Extract the (X, Y) coordinate from the center of the cell holding the provided text.  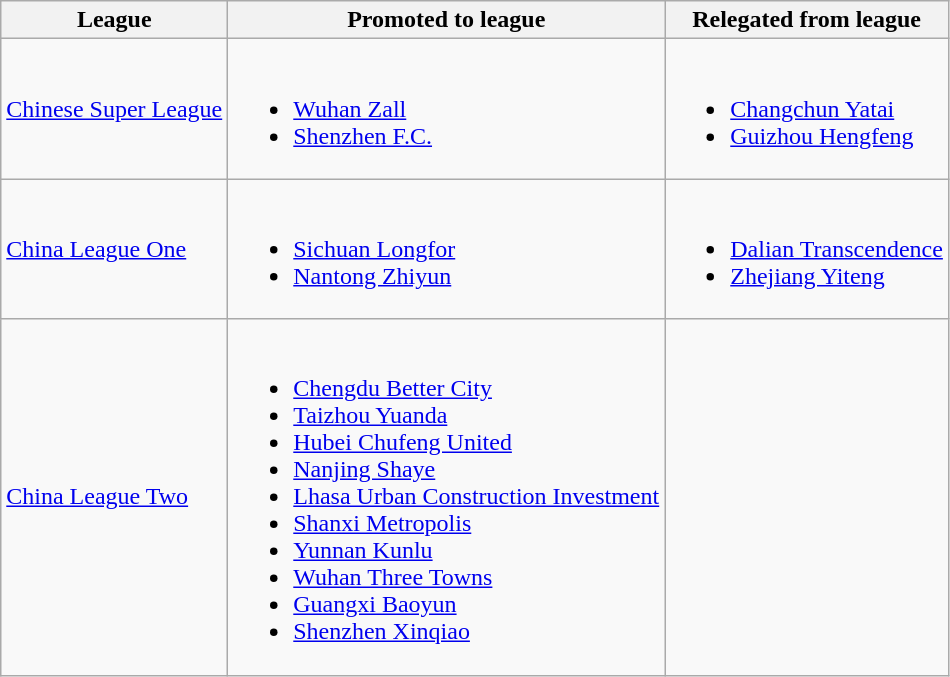
Wuhan ZallShenzhen F.C. (446, 109)
League (114, 20)
Relegated from league (807, 20)
Sichuan LongforNantong Zhiyun (446, 249)
Dalian TranscendenceZhejiang Yiteng (807, 249)
Promoted to league (446, 20)
Changchun YataiGuizhou Hengfeng (807, 109)
China League One (114, 249)
Chinese Super League (114, 109)
China League Two (114, 497)
